Determine the (x, y) coordinate at the center of the cell enclosing the given text.  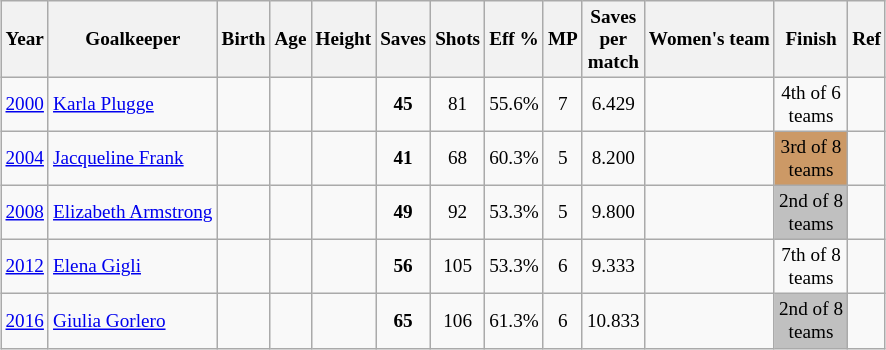
2012 (25, 267)
Goalkeeper (132, 40)
3rd of 8teams (810, 158)
55.6% (514, 104)
9.800 (613, 212)
Birth (244, 40)
Ref (867, 40)
4th of 6teams (810, 104)
Shots (458, 40)
Elena Gigli (132, 267)
9.333 (613, 267)
8.200 (613, 158)
Women's team (709, 40)
2008 (25, 212)
Finish (810, 40)
Height (344, 40)
Karla Plugge (132, 104)
56 (404, 267)
49 (404, 212)
92 (458, 212)
6.429 (613, 104)
Jacqueline Frank (132, 158)
7th of 8teams (810, 267)
2004 (25, 158)
2000 (25, 104)
Year (25, 40)
Savespermatch (613, 40)
41 (404, 158)
10.833 (613, 321)
65 (404, 321)
106 (458, 321)
45 (404, 104)
61.3% (514, 321)
Saves (404, 40)
MP (562, 40)
60.3% (514, 158)
Giulia Gorlero (132, 321)
81 (458, 104)
68 (458, 158)
Elizabeth Armstrong (132, 212)
Eff % (514, 40)
Age (290, 40)
105 (458, 267)
2016 (25, 321)
7 (562, 104)
